Extract the [X, Y] coordinate from the center of the cell holding the provided text.  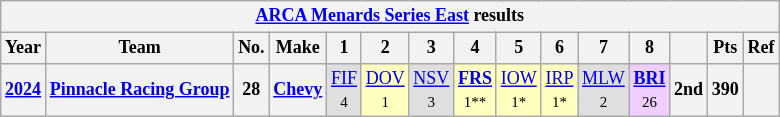
2024 [24, 90]
ARCA Menards Series East results [390, 16]
IOW1* [518, 90]
5 [518, 48]
Ref [761, 48]
FRS1** [476, 90]
Make [298, 48]
2 [385, 48]
NSV3 [432, 90]
7 [604, 48]
DOV1 [385, 90]
3 [432, 48]
IRP1* [560, 90]
8 [650, 48]
Year [24, 48]
MLW2 [604, 90]
28 [252, 90]
Pinnacle Racing Group [139, 90]
Team [139, 48]
2nd [689, 90]
Chevy [298, 90]
Pts [725, 48]
FIF4 [344, 90]
390 [725, 90]
No. [252, 48]
6 [560, 48]
BRI26 [650, 90]
1 [344, 48]
4 [476, 48]
